Extract the (X, Y) coordinate from the center of the cell holding the provided text.  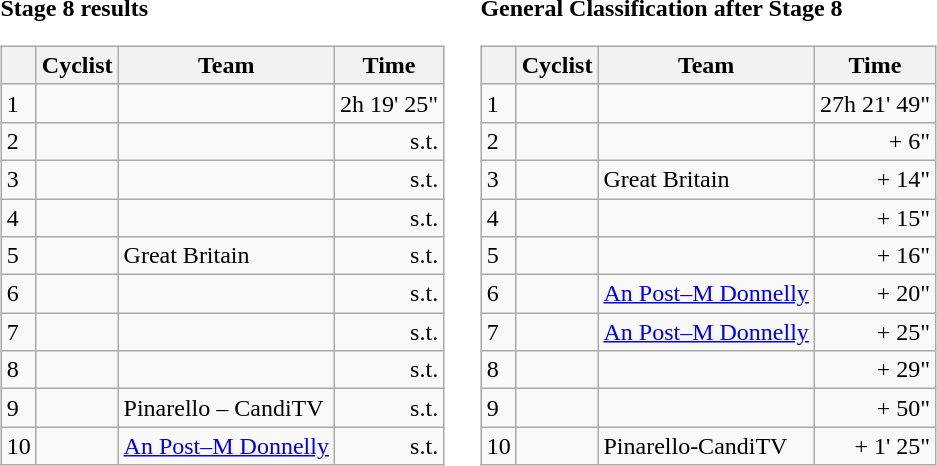
+ 15" (874, 217)
Pinarello-CandiTV (706, 446)
+ 16" (874, 256)
+ 20" (874, 294)
+ 1' 25" (874, 446)
+ 6" (874, 141)
+ 25" (874, 332)
+ 14" (874, 179)
27h 21' 49" (874, 103)
2h 19' 25" (388, 103)
+ 29" (874, 370)
+ 50" (874, 408)
Pinarello – CandiTV (226, 408)
